Return the (X, Y) coordinate for the center point of the cell that contains the specified text.  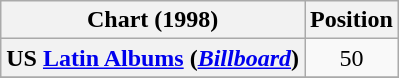
US Latin Albums (Billboard) (153, 58)
Position (352, 20)
50 (352, 58)
Chart (1998) (153, 20)
